Search for the cell housing the specified text and yield its (X, Y) center coordinate. 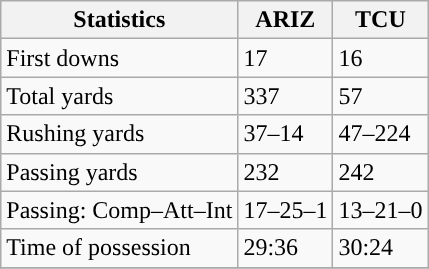
16 (380, 58)
29:36 (286, 248)
ARIZ (286, 20)
57 (380, 96)
337 (286, 96)
Total yards (120, 96)
TCU (380, 20)
Time of possession (120, 248)
17 (286, 58)
Rushing yards (120, 134)
232 (286, 172)
47–224 (380, 134)
242 (380, 172)
Passing yards (120, 172)
30:24 (380, 248)
13–21–0 (380, 210)
17–25–1 (286, 210)
Passing: Comp–Att–Int (120, 210)
First downs (120, 58)
37–14 (286, 134)
Statistics (120, 20)
